Search for the cell housing the specified text and yield its [X, Y] center coordinate. 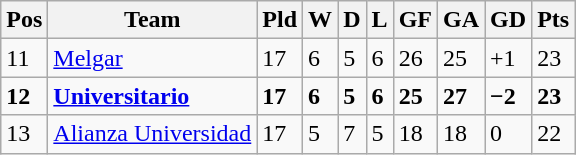
W [320, 20]
Pts [554, 20]
0 [508, 134]
7 [352, 134]
GA [460, 20]
13 [24, 134]
27 [460, 96]
GF [415, 20]
−2 [508, 96]
Alianza Universidad [152, 134]
Pos [24, 20]
Pld [280, 20]
11 [24, 58]
+1 [508, 58]
D [352, 20]
L [380, 20]
Universitario [152, 96]
Melgar [152, 58]
Team [152, 20]
26 [415, 58]
12 [24, 96]
GD [508, 20]
22 [554, 134]
